Identify which cell holds the provided text, then report its (X, Y) central coordinate. 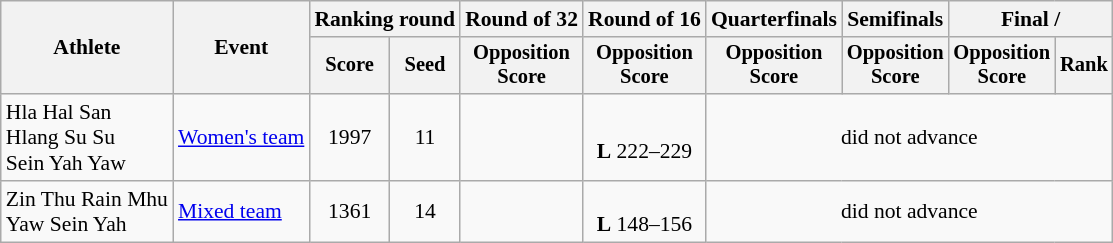
Athlete (87, 48)
Event (241, 48)
Round of 32 (522, 19)
1997 (350, 138)
L 222–229 (644, 138)
Zin Thu Rain MhuYaw Sein Yah (87, 212)
Rank (1084, 66)
11 (425, 138)
1361 (350, 212)
Women's team (241, 138)
Hla Hal SanHlang Su SuSein Yah Yaw (87, 138)
Final / (1030, 19)
14 (425, 212)
Score (350, 66)
Round of 16 (644, 19)
Quarterfinals (774, 19)
L 148–156 (644, 212)
Mixed team (241, 212)
Semifinals (896, 19)
Ranking round (384, 19)
Seed (425, 66)
